Pinpoint the cell where the given text exists, returning its (x, y) midpoint coordinate. 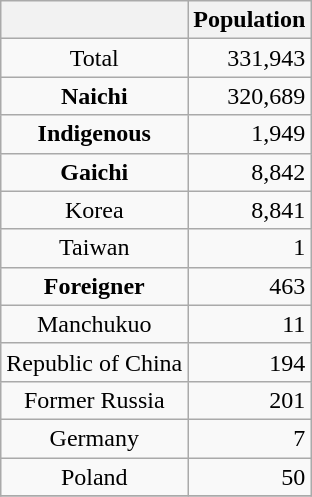
Germany (94, 438)
Republic of China (94, 362)
Population (250, 20)
Taiwan (94, 248)
463 (250, 286)
Naichi (94, 96)
Foreigner (94, 286)
Total (94, 58)
1,949 (250, 134)
11 (250, 324)
320,689 (250, 96)
Poland (94, 477)
7 (250, 438)
194 (250, 362)
Manchukuo (94, 324)
8,841 (250, 210)
Korea (94, 210)
Gaichi (94, 172)
50 (250, 477)
201 (250, 400)
8,842 (250, 172)
1 (250, 248)
Indigenous (94, 134)
Former Russia (94, 400)
331,943 (250, 58)
